Pinpoint the cell where the given text exists, returning its [x, y] midpoint coordinate. 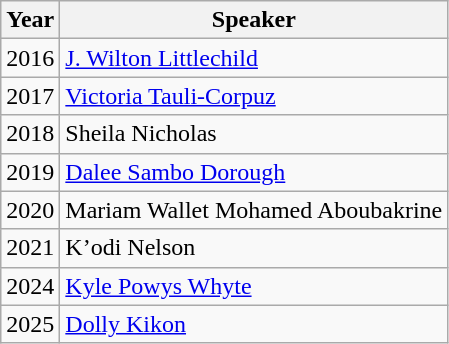
J. Wilton Littlechild [254, 58]
Dolly Kikon [254, 324]
2019 [30, 172]
Dalee Sambo Dorough [254, 172]
Victoria Tauli-Corpuz [254, 96]
2018 [30, 134]
2020 [30, 210]
Kyle Powys Whyte [254, 286]
2016 [30, 58]
K’odi Nelson [254, 248]
Year [30, 20]
Speaker [254, 20]
Sheila Nicholas [254, 134]
2021 [30, 248]
Mariam Wallet Mohamed Aboubakrine [254, 210]
2017 [30, 96]
2024 [30, 286]
2025 [30, 324]
